From the cell containing the given text, extract its center point as (x, y) coordinate. 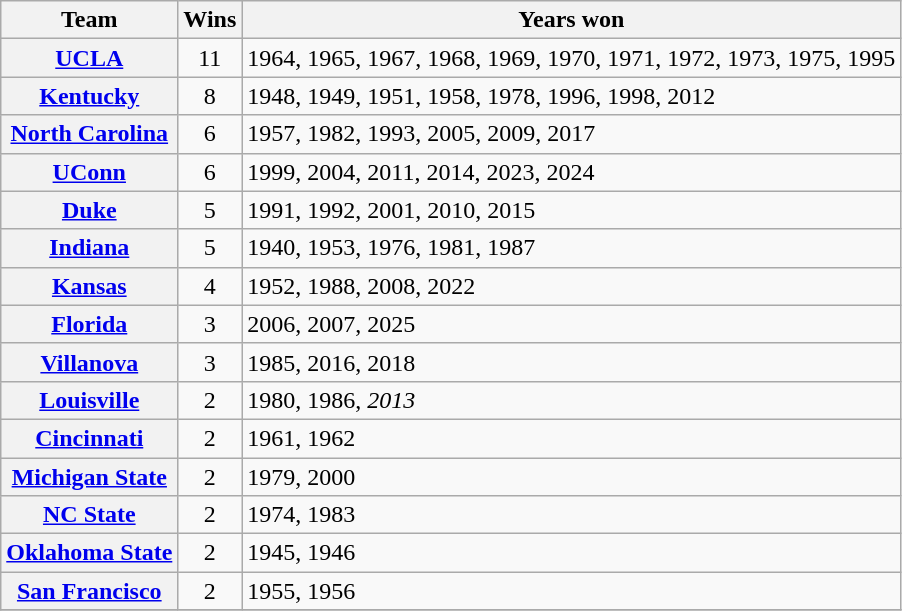
1961, 1962 (572, 438)
1991, 1992, 2001, 2010, 2015 (572, 210)
Oklahoma State (90, 553)
North Carolina (90, 134)
Duke (90, 210)
Villanova (90, 362)
2006, 2007, 2025 (572, 324)
1985, 2016, 2018 (572, 362)
11 (210, 58)
1955, 1956 (572, 591)
1979, 2000 (572, 477)
Louisville (90, 400)
1980, 1986, 2013 (572, 400)
4 (210, 286)
1974, 1983 (572, 515)
UConn (90, 172)
1940, 1953, 1976, 1981, 1987 (572, 248)
Cincinnati (90, 438)
8 (210, 96)
UCLA (90, 58)
Team (90, 20)
Kentucky (90, 96)
1957, 1982, 1993, 2005, 2009, 2017 (572, 134)
Wins (210, 20)
Florida (90, 324)
1952, 1988, 2008, 2022 (572, 286)
NC State (90, 515)
1948, 1949, 1951, 1958, 1978, 1996, 1998, 2012 (572, 96)
Michigan State (90, 477)
Kansas (90, 286)
Years won (572, 20)
1964, 1965, 1967, 1968, 1969, 1970, 1971, 1972, 1973, 1975, 1995 (572, 58)
Indiana (90, 248)
1999, 2004, 2011, 2014, 2023, 2024 (572, 172)
1945, 1946 (572, 553)
San Francisco (90, 591)
